Return [X, Y] of the center of cell containing provided text 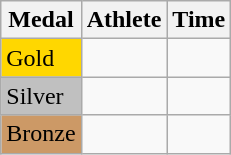
Silver [41, 96]
Time [199, 20]
Gold [41, 58]
Medal [41, 20]
Bronze [41, 134]
Athlete [124, 20]
